Identify which cell holds the provided text, then report its (X, Y) central coordinate. 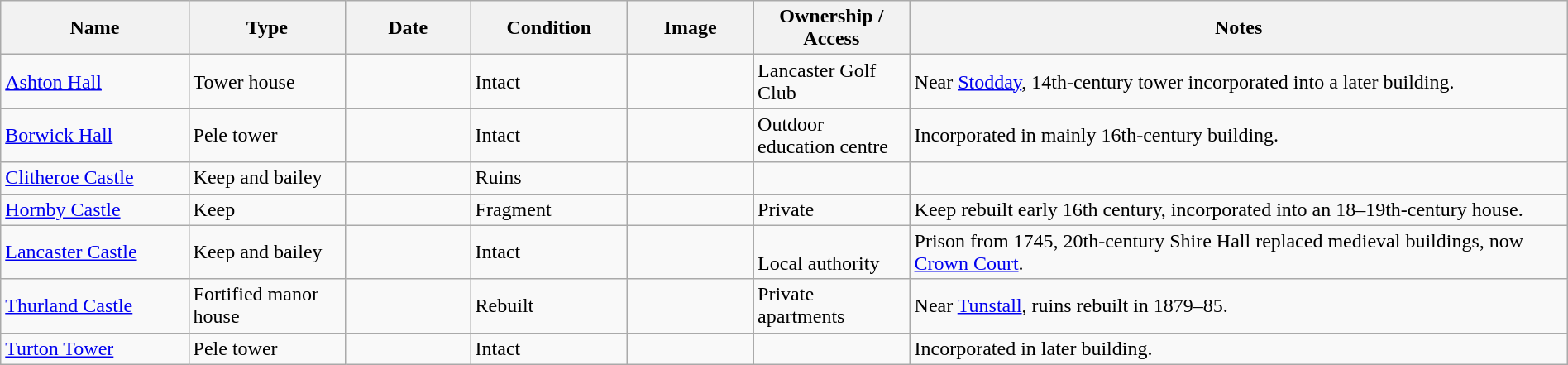
Keep (266, 209)
Ruins (549, 178)
Thurland Castle (94, 306)
Lancaster Castle (94, 252)
Private (832, 209)
Image (691, 28)
Condition (549, 28)
Ashton Hall (94, 81)
Type (266, 28)
Rebuilt (549, 306)
Local authority (832, 252)
Private apartments (832, 306)
Turton Tower (94, 348)
Outdoor education centre (832, 136)
Name (94, 28)
Keep rebuilt early 16th century, incorporated into an 18–19th-century house. (1239, 209)
Near Stodday, 14th-century tower incorporated into a later building. (1239, 81)
Ownership / Access (832, 28)
Date (409, 28)
Incorporated in later building. (1239, 348)
Incorporated in mainly 16th-century building. (1239, 136)
Clitheroe Castle (94, 178)
Borwick Hall (94, 136)
Fortified manor house (266, 306)
Notes (1239, 28)
Hornby Castle (94, 209)
Tower house (266, 81)
Prison from 1745, 20th-century Shire Hall replaced medieval buildings, now Crown Court. (1239, 252)
Lancaster Golf Club (832, 81)
Near Tunstall, ruins rebuilt in 1879–85. (1239, 306)
Fragment (549, 209)
